Return (x, y) of the center of cell containing provided text 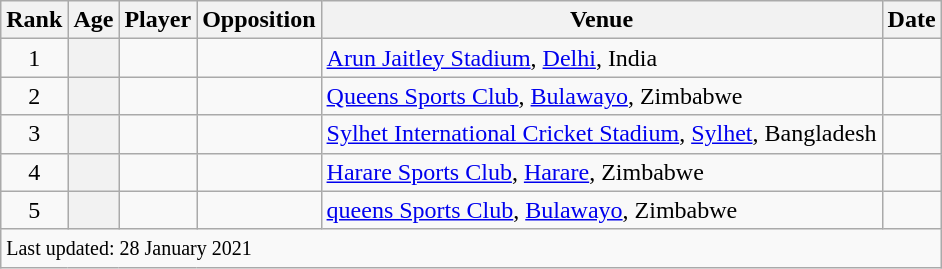
Rank (34, 20)
Venue (602, 20)
Queens Sports Club, Bulawayo, Zimbabwe (602, 96)
Arun Jaitley Stadium, Delhi, India (602, 58)
5 (34, 210)
Opposition (259, 20)
Sylhet International Cricket Stadium, Sylhet, Bangladesh (602, 134)
queens Sports Club, Bulawayo, Zimbabwe (602, 210)
4 (34, 172)
1 (34, 58)
Last updated: 28 January 2021 (471, 248)
2 (34, 96)
3 (34, 134)
Player (158, 20)
Harare Sports Club, Harare, Zimbabwe (602, 172)
Age (94, 20)
Date (912, 20)
